Locate the cell with the specified text and output its [x, y] center coordinate. 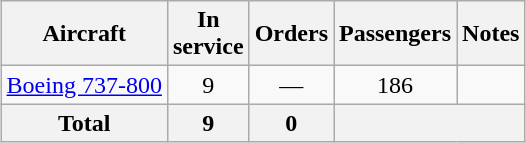
Aircraft [84, 34]
— [291, 85]
186 [396, 85]
In service [208, 34]
Boeing 737-800 [84, 85]
Orders [291, 34]
0 [291, 123]
Passengers [396, 34]
Total [84, 123]
Notes [491, 34]
